Determine the [x, y] coordinate at the center of the cell enclosing the given text.  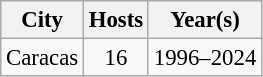
City [42, 20]
16 [116, 58]
Hosts [116, 20]
Year(s) [204, 20]
Caracas [42, 58]
1996–2024 [204, 58]
